Detect which cell encompasses the target text, then output its [x, y] center coordinate. 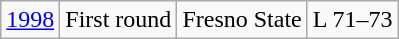
Fresno State [242, 20]
First round [118, 20]
L 71–73 [352, 20]
1998 [30, 20]
